Return [X, Y] of the center of cell containing provided text 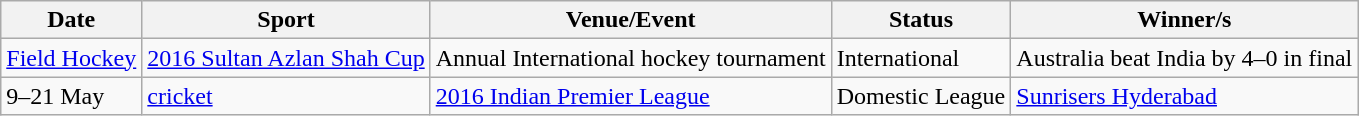
cricket [286, 96]
Australia beat India by 4–0 in final [1184, 58]
Annual International hockey tournament [630, 58]
Venue/Event [630, 20]
Date [72, 20]
2016 Indian Premier League [630, 96]
9–21 May [72, 96]
Sport [286, 20]
Winner/s [1184, 20]
Status [921, 20]
2016 Sultan Azlan Shah Cup [286, 58]
Domestic League [921, 96]
Field Hockey [72, 58]
International [921, 58]
Sunrisers Hyderabad [1184, 96]
